Pinpoint the cell where the given text exists, returning its [x, y] midpoint coordinate. 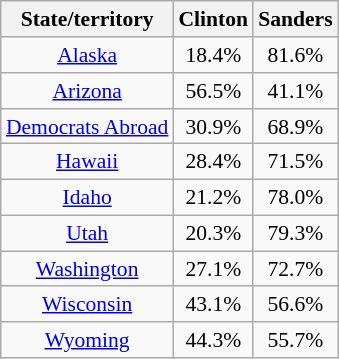
Sanders [296, 19]
Washington [88, 269]
Clinton [213, 19]
Alaska [88, 55]
43.1% [213, 304]
72.7% [296, 269]
44.3% [213, 340]
55.7% [296, 340]
81.6% [296, 55]
68.9% [296, 126]
27.1% [213, 269]
56.6% [296, 304]
18.4% [213, 55]
56.5% [213, 91]
Wisconsin [88, 304]
Idaho [88, 197]
Arizona [88, 91]
Wyoming [88, 340]
28.4% [213, 162]
71.5% [296, 162]
Utah [88, 233]
30.9% [213, 126]
78.0% [296, 197]
20.3% [213, 233]
Hawaii [88, 162]
State/territory [88, 19]
79.3% [296, 233]
Democrats Abroad [88, 126]
21.2% [213, 197]
41.1% [296, 91]
